Identify which cell holds the provided text, then report its (X, Y) central coordinate. 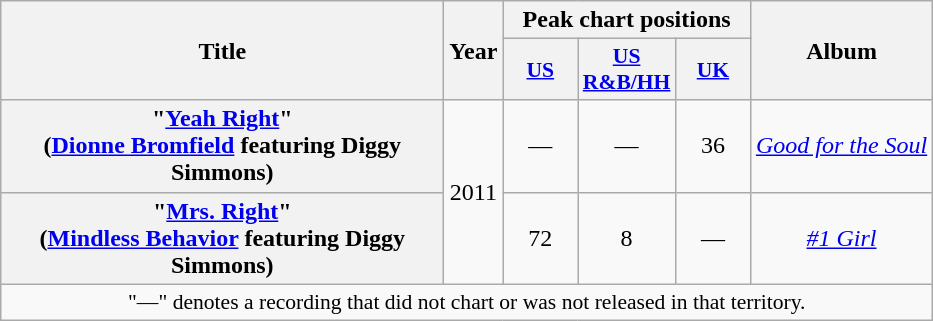
UK (712, 70)
Good for the Soul (841, 146)
2011 (474, 192)
"Mrs. Right" (Mindless Behavior featuring Diggy Simmons) (222, 238)
Peak chart positions (627, 20)
72 (540, 238)
Year (474, 50)
Album (841, 50)
Title (222, 50)
US (540, 70)
"Yeah Right" (Dionne Bromfield featuring Diggy Simmons) (222, 146)
USR&B/HH (627, 70)
8 (627, 238)
"—" denotes a recording that did not chart or was not released in that territory. (467, 302)
#1 Girl (841, 238)
36 (712, 146)
